Return the [x, y] coordinate for the center point of the cell that contains the specified text.  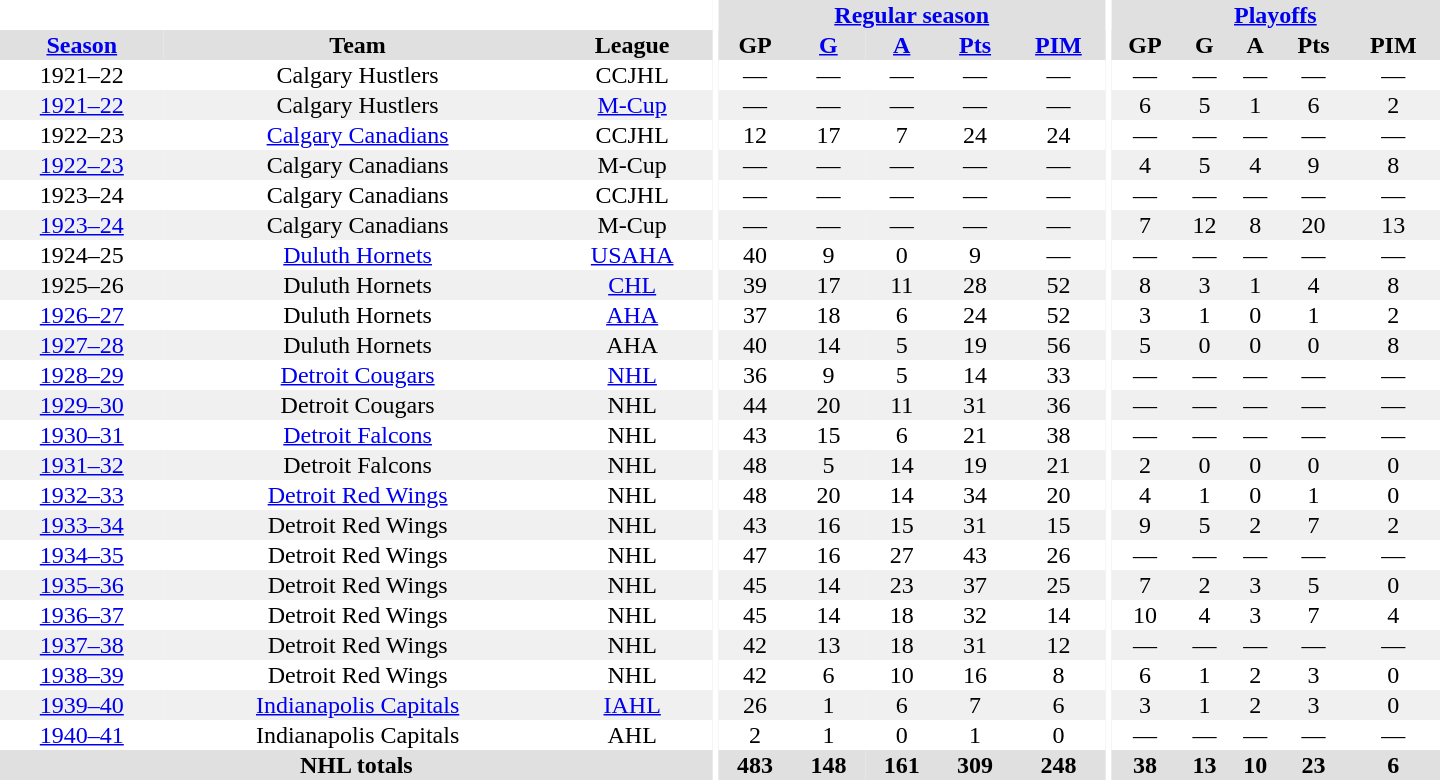
AHL [632, 735]
483 [754, 765]
1929–30 [82, 405]
1927–28 [82, 345]
1925–26 [82, 285]
161 [902, 765]
Playoffs [1276, 15]
44 [754, 405]
56 [1058, 345]
309 [974, 765]
34 [974, 495]
USAHA [632, 255]
1937–38 [82, 645]
1932–33 [82, 495]
248 [1058, 765]
1936–37 [82, 615]
28 [974, 285]
1926–27 [82, 315]
Regular season [912, 15]
27 [902, 555]
32 [974, 615]
CHL [632, 285]
1934–35 [82, 555]
1938–39 [82, 675]
1939–40 [82, 705]
1928–29 [82, 375]
33 [1058, 375]
League [632, 45]
1924–25 [82, 255]
25 [1058, 585]
IAHL [632, 705]
39 [754, 285]
1935–36 [82, 585]
1940–41 [82, 735]
NHL totals [356, 765]
1930–31 [82, 435]
Season [82, 45]
1933–34 [82, 525]
148 [828, 765]
Team [358, 45]
47 [754, 555]
1931–32 [82, 465]
